Capture the cell that displays the provided text and extract its (X, Y) central coordinate. 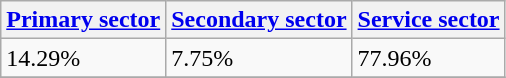
Primary sector (84, 20)
14.29% (84, 58)
Secondary sector (259, 20)
Service sector (428, 20)
7.75% (259, 58)
77.96% (428, 58)
